Detect which cell encompasses the target text, then output its [X, Y] center coordinate. 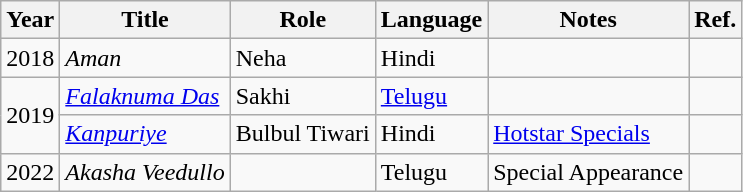
2022 [30, 172]
Kanpuriye [145, 134]
Falaknuma Das [145, 96]
Title [145, 20]
Role [302, 20]
Language [431, 20]
Aman [145, 58]
Special Appearance [588, 172]
Neha [302, 58]
Akasha Veedullo [145, 172]
Notes [588, 20]
2019 [30, 115]
Sakhi [302, 96]
Bulbul Tiwari [302, 134]
Hotstar Specials [588, 134]
Ref. [716, 20]
Year [30, 20]
2018 [30, 58]
